Capture the cell that displays the provided text and extract its [x, y] central coordinate. 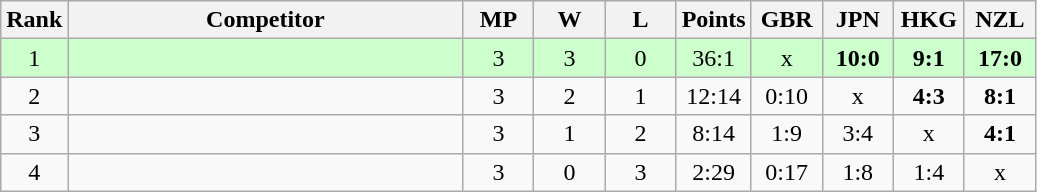
10:0 [858, 58]
3:4 [858, 134]
4:1 [1000, 134]
GBR [786, 20]
8:1 [1000, 96]
W [570, 20]
Rank [34, 20]
1:9 [786, 134]
Points [714, 20]
Competitor [266, 20]
17:0 [1000, 58]
L [640, 20]
0:17 [786, 172]
4 [34, 172]
12:14 [714, 96]
4:3 [928, 96]
HKG [928, 20]
9:1 [928, 58]
NZL [1000, 20]
1:4 [928, 172]
JPN [858, 20]
2:29 [714, 172]
0:10 [786, 96]
MP [498, 20]
8:14 [714, 134]
36:1 [714, 58]
1:8 [858, 172]
